Output the [x, y] coordinate of the center of the cell containing the given text.  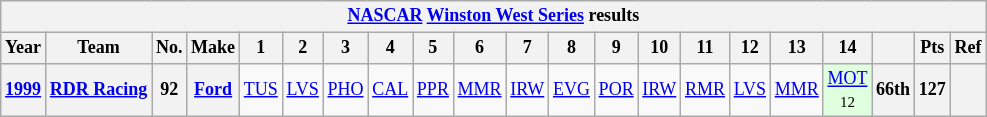
10 [660, 48]
EVG [572, 90]
Ford [214, 90]
3 [346, 48]
1 [260, 48]
127 [932, 90]
14 [848, 48]
13 [796, 48]
Make [214, 48]
66th [894, 90]
PPR [434, 90]
4 [390, 48]
5 [434, 48]
92 [170, 90]
9 [616, 48]
POR [616, 90]
CAL [390, 90]
Team [98, 48]
RMR [706, 90]
2 [302, 48]
No. [170, 48]
RDR Racing [98, 90]
6 [480, 48]
Pts [932, 48]
11 [706, 48]
7 [528, 48]
Year [24, 48]
1999 [24, 90]
PHO [346, 90]
8 [572, 48]
NASCAR Winston West Series results [494, 16]
12 [750, 48]
MOT12 [848, 90]
TUS [260, 90]
Ref [968, 48]
